Identify which cell holds the provided text, then report its (x, y) central coordinate. 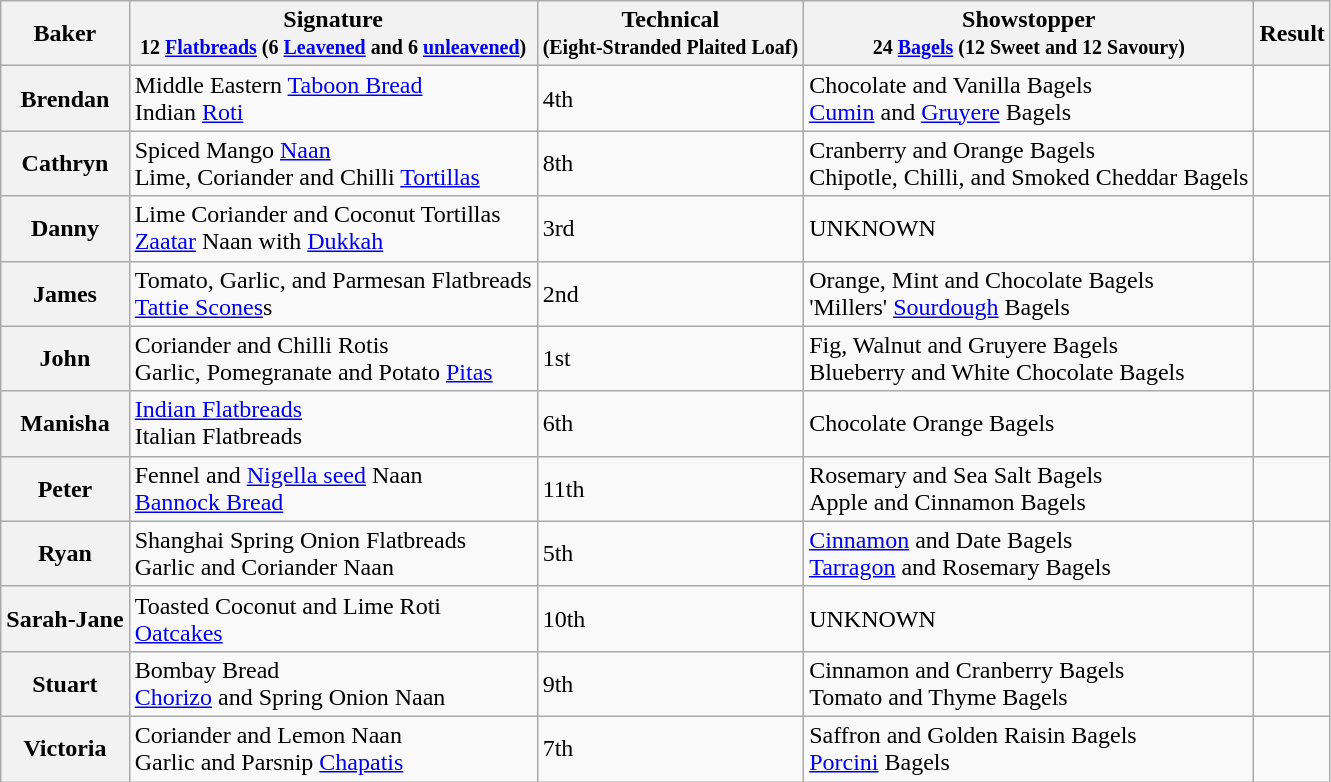
9th (670, 684)
8th (670, 164)
Orange, Mint and Chocolate Bagels'Millers' Sourdough Bagels (1029, 294)
Cinnamon and Date BagelsTarragon and Rosemary Bagels (1029, 554)
Stuart (65, 684)
Danny (65, 228)
7th (670, 748)
5th (670, 554)
Lime Coriander and Coconut TortillasZaatar Naan with Dukkah (333, 228)
Victoria (65, 748)
Saffron and Golden Raisin BagelsPorcini Bagels (1029, 748)
Cinnamon and Cranberry BagelsTomato and Thyme Bagels (1029, 684)
Coriander and Chilli RotisGarlic, Pomegranate and Potato Pitas (333, 358)
10th (670, 618)
Middle Eastern Taboon BreadIndian Roti (333, 98)
Fig, Walnut and Gruyere BagelsBlueberry and White Chocolate Bagels (1029, 358)
Chocolate and Vanilla BagelsCumin and Gruyere Bagels (1029, 98)
Toasted Coconut and Lime RotiOatcakes (333, 618)
Tomato, Garlic, and Parmesan FlatbreadsTattie Sconess (333, 294)
Sarah-Jane (65, 618)
Result (1292, 34)
6th (670, 424)
Chocolate Orange Bagels (1029, 424)
Rosemary and Sea Salt BagelsApple and Cinnamon Bagels (1029, 488)
Bombay BreadChorizo and Spring Onion Naan (333, 684)
Peter (65, 488)
Coriander and Lemon NaanGarlic and Parsnip Chapatis (333, 748)
Showstopper24 Bagels (12 Sweet and 12 Savoury) (1029, 34)
Brendan (65, 98)
4th (670, 98)
Cathryn (65, 164)
Manisha (65, 424)
Signature12 Flatbreads (6 Leavened and 6 unleavened) (333, 34)
2nd (670, 294)
Baker (65, 34)
Cranberry and Orange BagelsChipotle, Chilli, and Smoked Cheddar Bagels (1029, 164)
1st (670, 358)
Shanghai Spring Onion FlatbreadsGarlic and Coriander Naan (333, 554)
James (65, 294)
John (65, 358)
Spiced Mango NaanLime, Coriander and Chilli Tortillas (333, 164)
Indian FlatbreadsItalian Flatbreads (333, 424)
Fennel and Nigella seed NaanBannock Bread (333, 488)
3rd (670, 228)
Technical(Eight-Stranded Plaited Loaf) (670, 34)
11th (670, 488)
Ryan (65, 554)
